Provide the [X, Y] coordinate of the cell's center where the given text is located.  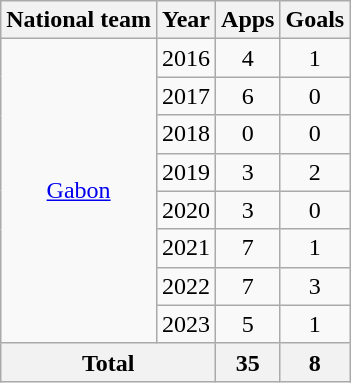
Total [108, 362]
Goals [315, 20]
2016 [186, 58]
2017 [186, 96]
2 [315, 172]
National team [79, 20]
Year [186, 20]
2019 [186, 172]
35 [248, 362]
Apps [248, 20]
2022 [186, 286]
2018 [186, 134]
Gabon [79, 191]
6 [248, 96]
5 [248, 324]
2023 [186, 324]
2020 [186, 210]
4 [248, 58]
8 [315, 362]
2021 [186, 248]
